Search for the cell housing the specified text and yield its (X, Y) center coordinate. 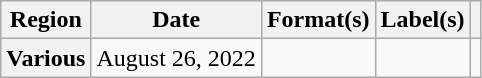
Date (176, 20)
Format(s) (318, 20)
August 26, 2022 (176, 58)
Region (46, 20)
Label(s) (422, 20)
Various (46, 58)
